Search for the cell housing the specified text and yield its (X, Y) center coordinate. 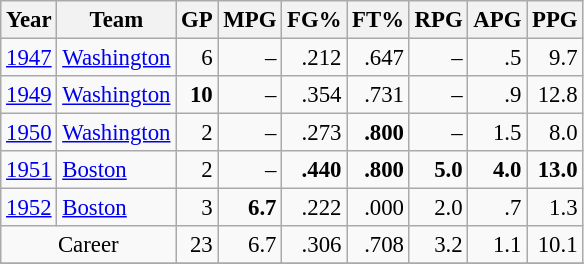
8.0 (555, 133)
9.7 (555, 58)
PPG (555, 20)
.273 (314, 133)
.440 (314, 170)
MPG (250, 20)
APG (498, 20)
1952 (29, 208)
12.8 (555, 95)
3 (197, 208)
23 (197, 245)
.222 (314, 208)
.306 (314, 245)
.647 (378, 58)
.212 (314, 58)
1.1 (498, 245)
1947 (29, 58)
Career (88, 245)
1951 (29, 170)
10 (197, 95)
1950 (29, 133)
3.2 (438, 245)
1949 (29, 95)
1.3 (555, 208)
1.5 (498, 133)
6 (197, 58)
.000 (378, 208)
.731 (378, 95)
.708 (378, 245)
13.0 (555, 170)
Team (116, 20)
.7 (498, 208)
.9 (498, 95)
.5 (498, 58)
.354 (314, 95)
10.1 (555, 245)
FG% (314, 20)
RPG (438, 20)
2.0 (438, 208)
4.0 (498, 170)
GP (197, 20)
5.0 (438, 170)
FT% (378, 20)
Year (29, 20)
